Return [X, Y] of the center of cell containing provided text 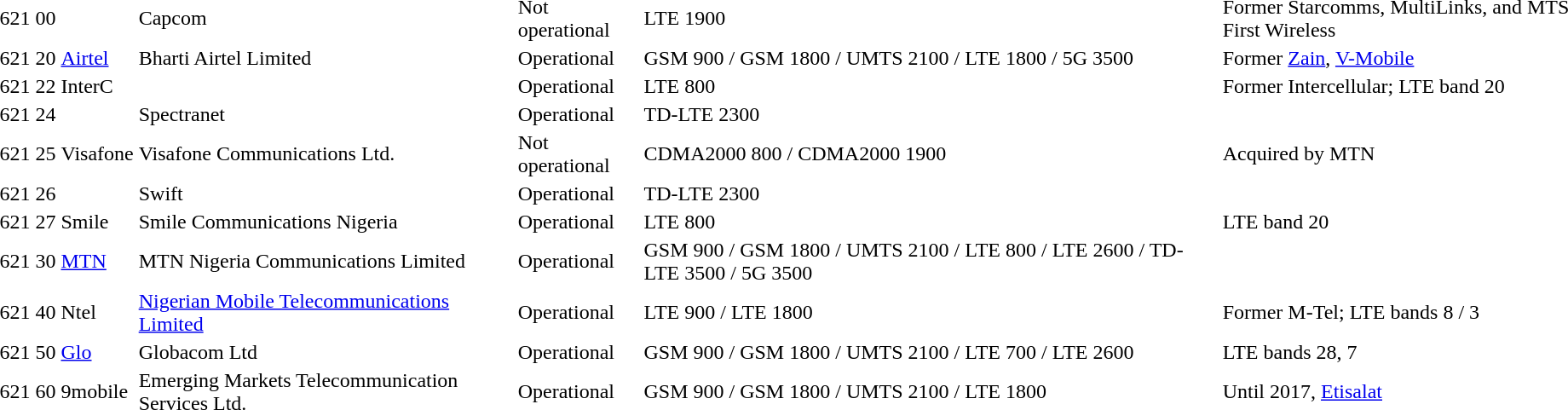
22 [46, 86]
Not operational [578, 153]
24 [46, 114]
25 [46, 153]
Airtel [97, 58]
Swift [326, 193]
Ntel [97, 312]
Bharti Airtel Limited [326, 58]
Smile [97, 222]
Smile Communications Nigeria [326, 222]
GSM 900 / GSM 1800 / UMTS 2100 / LTE 1800 / 5G 3500 [931, 58]
30 [46, 261]
Visafone Communications Ltd. [326, 153]
Glo [97, 352]
MTN Nigeria Communications Limited [326, 261]
26 [46, 193]
Nigerian Mobile Telecommunications Limited [326, 312]
27 [46, 222]
20 [46, 58]
MTN [97, 261]
40 [46, 312]
GSM 900 / GSM 1800 / UMTS 2100 / LTE 800 / LTE 2600 / TD-LTE 3500 / 5G 3500 [931, 261]
CDMA2000 800 / CDMA2000 1900 [931, 153]
LTE 900 / LTE 1800 [931, 312]
InterC [97, 86]
GSM 900 / GSM 1800 / UMTS 2100 / LTE 700 / LTE 2600 [931, 352]
Spectranet [326, 114]
Visafone [97, 153]
50 [46, 352]
Globacom Ltd [326, 352]
